Extract the [x, y] coordinate from the center of the cell holding the provided text.  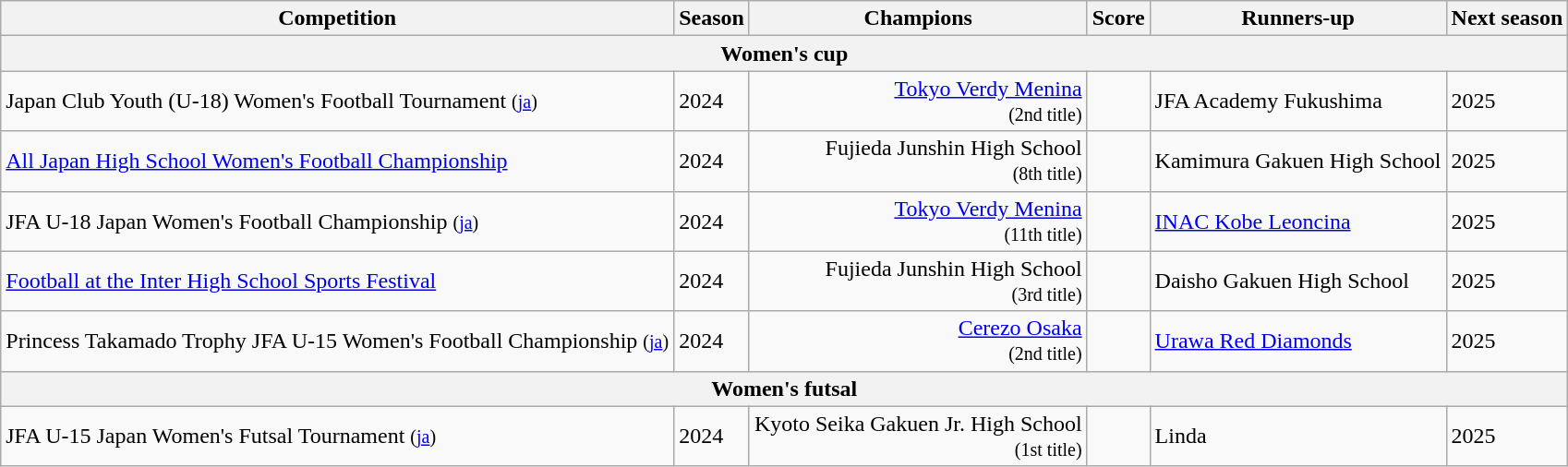
Urawa Red Diamonds [1298, 341]
Women's cup [785, 54]
JFA Academy Fukushima [1298, 102]
Fujieda Junshin High School (3rd title) [918, 281]
Fujieda Junshin High School (8th title) [918, 161]
Runners-up [1298, 18]
JFA U-15 Japan Women's Futsal Tournament (ja) [338, 436]
Football at the Inter High School Sports Festival [338, 281]
Kamimura Gakuen High School [1298, 161]
INAC Kobe Leoncina [1298, 222]
Daisho Gakuen High School [1298, 281]
Princess Takamado Trophy JFA U-15 Women's Football Championship (ja) [338, 341]
Tokyo Verdy Menina (2nd title) [918, 102]
Competition [338, 18]
Next season [1507, 18]
Tokyo Verdy Menina(11th title) [918, 222]
All Japan High School Women's Football Championship [338, 161]
Linda [1298, 436]
Champions [918, 18]
Japan Club Youth (U-18) Women's Football Tournament (ja) [338, 102]
Score [1118, 18]
Women's futsal [785, 389]
Kyoto Seika Gakuen Jr. High School(1st title) [918, 436]
JFA U-18 Japan Women's Football Championship (ja) [338, 222]
Season [712, 18]
Cerezo Osaka(2nd title) [918, 341]
